Search for the cell housing the specified text and yield its (X, Y) center coordinate. 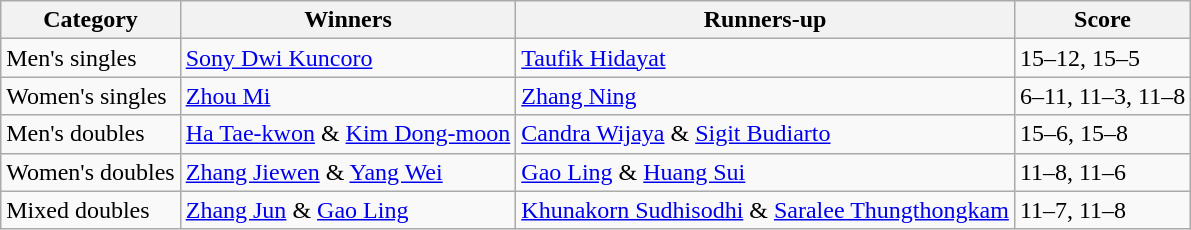
Zhang Ning (766, 96)
11–8, 11–6 (1102, 172)
Score (1102, 20)
Mixed doubles (90, 210)
11–7, 11–8 (1102, 210)
Taufik Hidayat (766, 58)
Winners (348, 20)
Runners-up (766, 20)
Zhou Mi (348, 96)
Category (90, 20)
Men's singles (90, 58)
6–11, 11–3, 11–8 (1102, 96)
Women's singles (90, 96)
Khunakorn Sudhisodhi & Saralee Thungthongkam (766, 210)
Sony Dwi Kuncoro (348, 58)
Zhang Jun & Gao Ling (348, 210)
Zhang Jiewen & Yang Wei (348, 172)
15–6, 15–8 (1102, 134)
Gao Ling & Huang Sui (766, 172)
Men's doubles (90, 134)
15–12, 15–5 (1102, 58)
Women's doubles (90, 172)
Candra Wijaya & Sigit Budiarto (766, 134)
Ha Tae-kwon & Kim Dong-moon (348, 134)
